Detect which cell encompasses the target text, then output its [x, y] center coordinate. 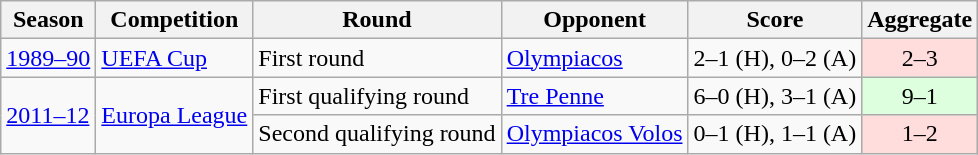
1–2 [920, 134]
First qualifying round [377, 96]
9–1 [920, 96]
Score [775, 20]
Round [377, 20]
First round [377, 58]
Aggregate [920, 20]
Competition [174, 20]
UEFA Cup [174, 58]
1989–90 [48, 58]
Opponent [594, 20]
Season [48, 20]
2011–12 [48, 115]
Olympiacos Volos [594, 134]
Olympiacos [594, 58]
6–0 (H), 3–1 (A) [775, 96]
2–1 (H), 0–2 (A) [775, 58]
Tre Penne [594, 96]
Europa League [174, 115]
2–3 [920, 58]
0–1 (H), 1–1 (A) [775, 134]
Second qualifying round [377, 134]
